For the text-containing cell, return its midpoint in (x, y) coordinate format. 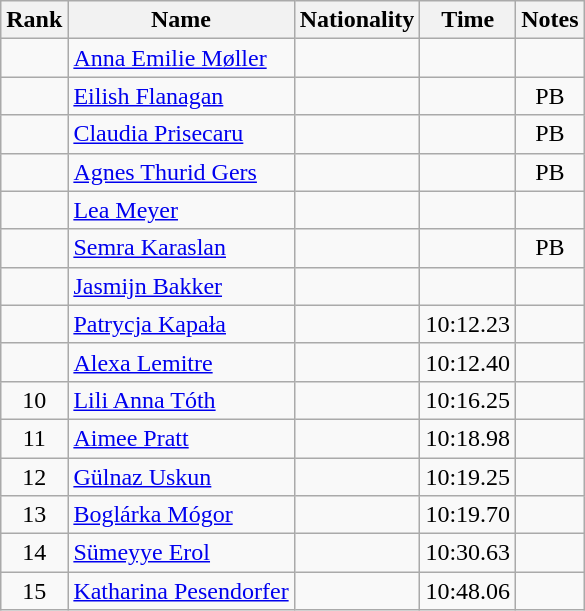
13 (34, 515)
10:19.25 (468, 477)
Boglárka Mógor (181, 515)
10:12.23 (468, 324)
15 (34, 591)
Name (181, 20)
Claudia Prisecaru (181, 134)
Semra Karaslan (181, 248)
Eilish Flanagan (181, 96)
10:48.06 (468, 591)
10:18.98 (468, 438)
Patrycja Kapała (181, 324)
Time (468, 20)
14 (34, 553)
Katharina Pesendorfer (181, 591)
Gülnaz Uskun (181, 477)
Agnes Thurid Gers (181, 172)
Jasmijn Bakker (181, 286)
Aimee Pratt (181, 438)
Lea Meyer (181, 210)
Anna Emilie Møller (181, 58)
Notes (550, 20)
Rank (34, 20)
12 (34, 477)
10 (34, 400)
10:30.63 (468, 553)
10:16.25 (468, 400)
10:19.70 (468, 515)
10:12.40 (468, 362)
Nationality (357, 20)
Alexa Lemitre (181, 362)
11 (34, 438)
Lili Anna Tóth (181, 400)
Sümeyye Erol (181, 553)
